Locate the cell with the specified text and output its [X, Y] center coordinate. 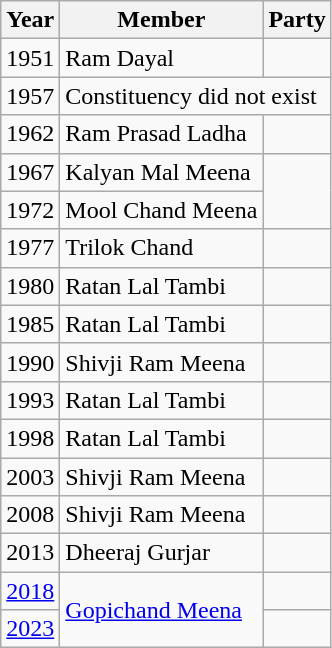
1985 [30, 324]
Trilok Chand [162, 248]
Kalyan Mal Meena [162, 172]
Mool Chand Meena [162, 210]
2013 [30, 553]
1990 [30, 362]
Ram Prasad Ladha [162, 134]
1962 [30, 134]
2003 [30, 477]
1957 [30, 96]
Year [30, 20]
Ram Dayal [162, 58]
Gopichand Meena [162, 610]
Member [162, 20]
1951 [30, 58]
1977 [30, 248]
Dheeraj Gurjar [162, 553]
1980 [30, 286]
2008 [30, 515]
2018 [30, 591]
Party [297, 20]
1998 [30, 438]
1993 [30, 400]
2023 [30, 629]
1972 [30, 210]
1967 [30, 172]
Constituency did not exist [196, 96]
